Determine the (X, Y) coordinate at the center of the cell enclosing the given text.  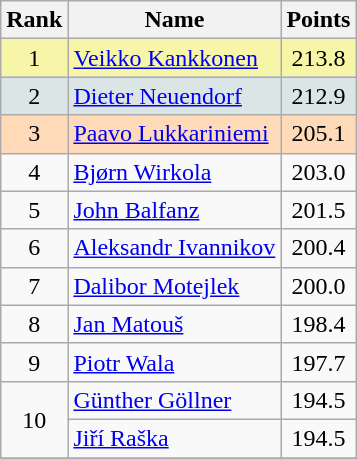
200.4 (318, 248)
205.1 (318, 134)
3 (34, 134)
Paavo Lukkariniemi (174, 134)
Name (174, 20)
Points (318, 20)
Dalibor Motejlek (174, 286)
Aleksandr Ivannikov (174, 248)
Bjørn Wirkola (174, 172)
203.0 (318, 172)
212.9 (318, 96)
Rank (34, 20)
Piotr Wala (174, 362)
6 (34, 248)
7 (34, 286)
200.0 (318, 286)
1 (34, 58)
2 (34, 96)
John Balfanz (174, 210)
9 (34, 362)
4 (34, 172)
5 (34, 210)
213.8 (318, 58)
198.4 (318, 324)
Veikko Kankkonen (174, 58)
8 (34, 324)
201.5 (318, 210)
Günther Göllner (174, 400)
Jiří Raška (174, 438)
10 (34, 419)
Jan Matouš (174, 324)
197.7 (318, 362)
Dieter Neuendorf (174, 96)
